Extract the (x, y) coordinate from the center of the cell holding the provided text.  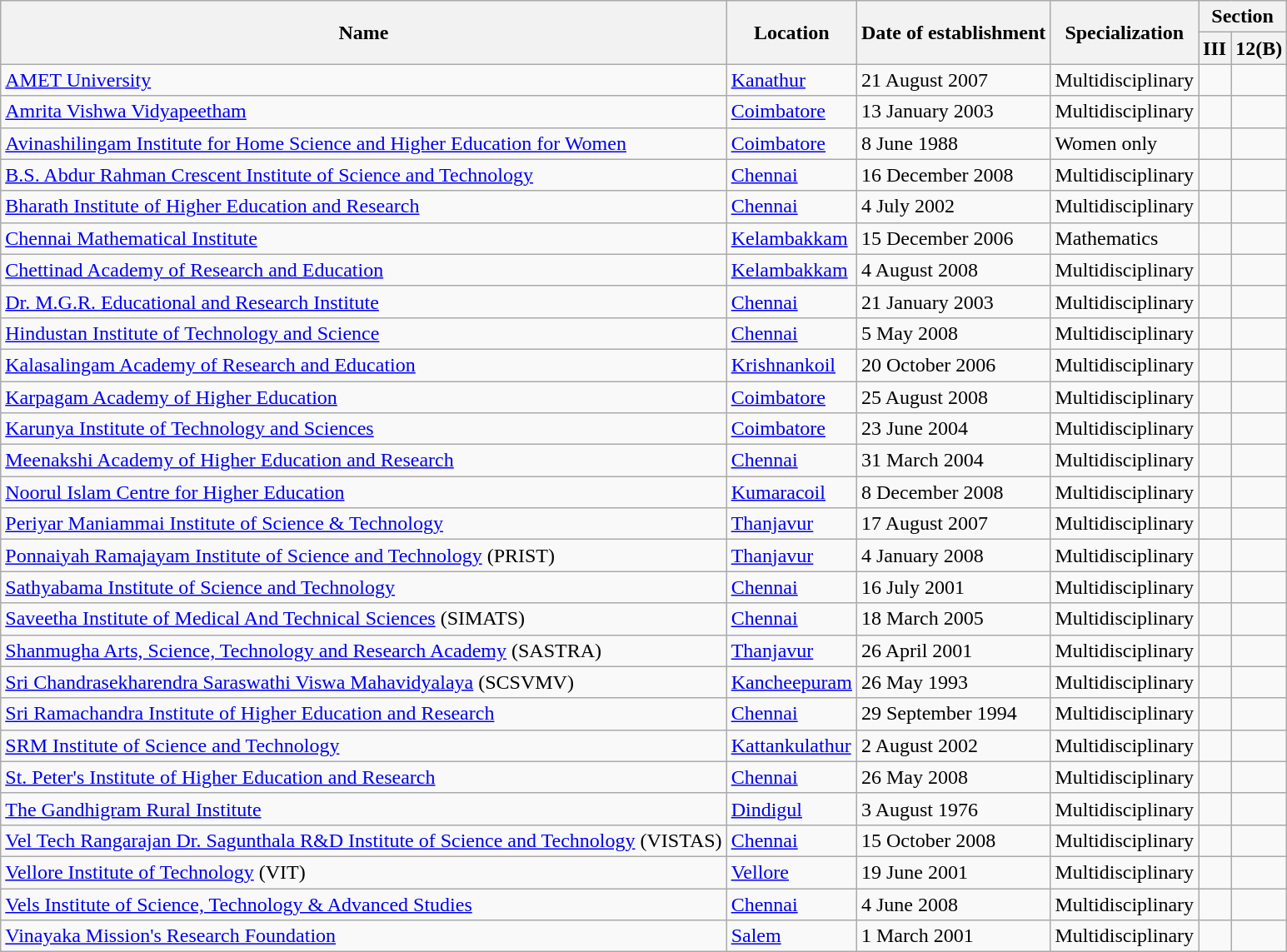
Dr. M.G.R. Educational and Research Institute (363, 302)
21 January 2003 (953, 302)
8 December 2008 (953, 492)
B.S. Abdur Rahman Crescent Institute of Science and Technology (363, 175)
Chennai Mathematical Institute (363, 238)
SRM Institute of Science and Technology (363, 745)
Sri Ramachandra Institute of Higher Education and Research (363, 714)
Shanmugha Arts, Science, Technology and Research Academy (SASTRA) (363, 650)
5 May 2008 (953, 333)
26 April 2001 (953, 650)
Name (363, 32)
13 January 2003 (953, 112)
17 August 2007 (953, 524)
15 December 2006 (953, 238)
Meenakshi Academy of Higher Education and Research (363, 461)
Kalasalingam Academy of Research and Education (363, 365)
Vel Tech Rangarajan Dr. Sagunthala R&D Institute of Science and Technology (VISTAS) (363, 840)
III (1215, 48)
Avinashilingam Institute for Home Science and Higher Education for Women (363, 143)
Vels Institute of Science, Technology & Advanced Studies (363, 904)
Sri Chandrasekharendra Saraswathi Viswa Mahavidyalaya (SCSVMV) (363, 682)
AMET University (363, 80)
Vinayaka Mission's Research Foundation (363, 936)
Vellore Institute of Technology (VIT) (363, 872)
Chettinad Academy of Research and Education (363, 270)
21 August 2007 (953, 80)
31 March 2004 (953, 461)
8 June 1988 (953, 143)
Bharath Institute of Higher Education and Research (363, 207)
Ponnaiyah Ramajayam Institute of Science and Technology (PRIST) (363, 556)
4 January 2008 (953, 556)
26 May 1993 (953, 682)
Section (1243, 17)
Dindigul (791, 809)
Kanathur (791, 80)
Specialization (1125, 32)
20 October 2006 (953, 365)
18 March 2005 (953, 619)
Kumaracoil (791, 492)
Saveetha Institute of Medical And Technical Sciences (SIMATS) (363, 619)
23 June 2004 (953, 429)
3 August 1976 (953, 809)
Periyar Maniammai Institute of Science & Technology (363, 524)
Krishnankoil (791, 365)
16 December 2008 (953, 175)
4 June 2008 (953, 904)
Kattankulathur (791, 745)
4 August 2008 (953, 270)
Karunya Institute of Technology and Sciences (363, 429)
St. Peter's Institute of Higher Education and Research (363, 777)
Amrita Vishwa Vidyapeetham (363, 112)
15 October 2008 (953, 840)
2 August 2002 (953, 745)
26 May 2008 (953, 777)
Location (791, 32)
Salem (791, 936)
29 September 1994 (953, 714)
4 July 2002 (953, 207)
Vellore (791, 872)
25 August 2008 (953, 397)
The Gandhigram Rural Institute (363, 809)
Women only (1125, 143)
Kancheepuram (791, 682)
12(B) (1260, 48)
Sathyabama Institute of Science and Technology (363, 587)
Karpagam Academy of Higher Education (363, 397)
Noorul Islam Centre for Higher Education (363, 492)
Date of establishment (953, 32)
1 March 2001 (953, 936)
19 June 2001 (953, 872)
16 July 2001 (953, 587)
Hindustan Institute of Technology and Science (363, 333)
Mathematics (1125, 238)
